Find where the given text appears and provide that cell's center as (x, y) coordinate. 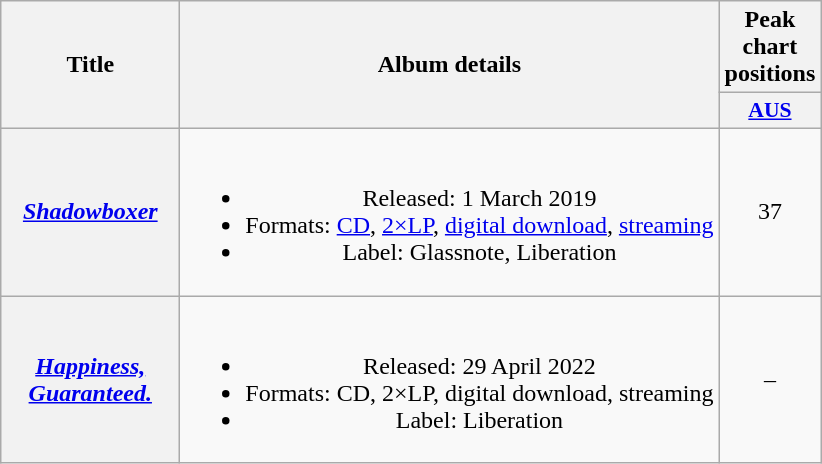
Happiness, Guaranteed. (90, 380)
Peak chart positions (770, 47)
Released: 1 March 2019Formats: CD, 2×LP, digital download, streamingLabel: Glassnote, Liberation (450, 212)
Album details (450, 65)
Released: 29 April 2022Formats: CD, 2×LP, digital download, streamingLabel: Liberation (450, 380)
AUS (770, 111)
37 (770, 212)
Shadowboxer (90, 212)
Title (90, 65)
– (770, 380)
